Capture the cell that displays the provided text and extract its [x, y] central coordinate. 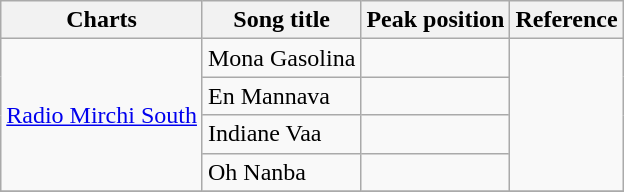
Song title [281, 20]
Radio Mirchi South [102, 115]
Peak position [436, 20]
Mona Gasolina [281, 58]
Indiane Vaa [281, 134]
Charts [102, 20]
En Mannava [281, 96]
Reference [566, 20]
Oh Nanba [281, 172]
